Locate the cell with the specified text and output its [X, Y] center coordinate. 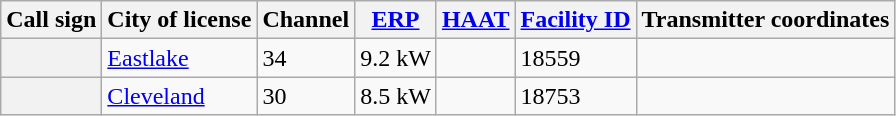
Facility ID [576, 20]
18753 [576, 96]
Channel [306, 20]
Transmitter coordinates [766, 20]
18559 [576, 58]
Cleveland [180, 96]
ERP [396, 20]
30 [306, 96]
City of license [180, 20]
34 [306, 58]
Call sign [52, 20]
Eastlake [180, 58]
HAAT [476, 20]
8.5 kW [396, 96]
9.2 kW [396, 58]
